For the text-containing cell, return its midpoint in (x, y) coordinate format. 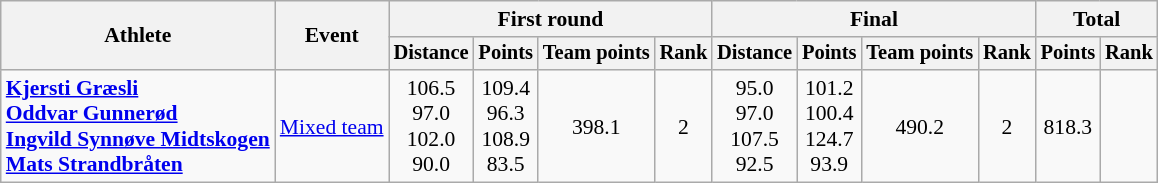
490.2 (920, 126)
109.496.3108.983.5 (506, 126)
Final (874, 19)
818.3 (1068, 126)
Kjersti GræsliOddvar GunnerødIngvild Synnøve MidtskogenMats Strandbråten (138, 126)
Mixed team (332, 126)
Athlete (138, 36)
First round (551, 19)
95.097.0107.592.5 (754, 126)
Event (332, 36)
101.2100.4124.793.9 (829, 126)
106.597.0102.090.0 (432, 126)
Total (1097, 19)
398.1 (596, 126)
